Determine the (X, Y) coordinate at the center of the cell enclosing the given text.  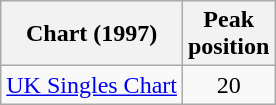
Peakposition (228, 34)
UK Singles Chart (92, 85)
20 (228, 85)
Chart (1997) (92, 34)
